Determine the [x, y] coordinate at the center of the cell enclosing the given text.  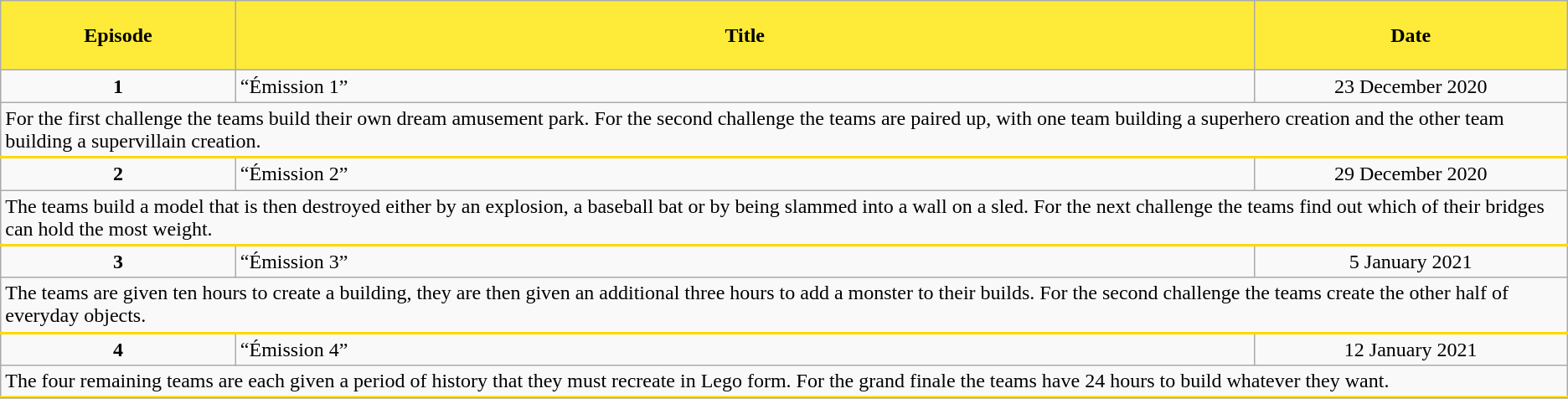
Episode [119, 35]
12 January 2021 [1411, 349]
3 [119, 262]
2 [119, 174]
“Émission 4” [745, 349]
Title [745, 35]
1 [119, 86]
Date [1411, 35]
“Émission 2” [745, 174]
29 December 2020 [1411, 174]
23 December 2020 [1411, 86]
“Émission 3” [745, 262]
4 [119, 349]
“Émission 1” [745, 86]
5 January 2021 [1411, 262]
